Return [x, y] of the center of cell containing provided text 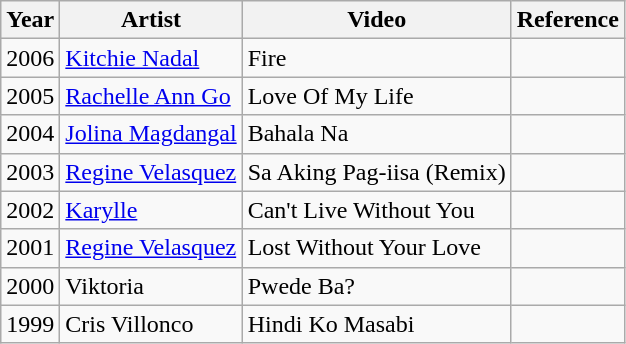
Cris Villonco [151, 324]
Bahala Na [376, 134]
Sa Aking Pag-iisa (Remix) [376, 172]
1999 [30, 324]
2000 [30, 286]
Artist [151, 20]
Love Of My Life [376, 96]
2001 [30, 248]
2004 [30, 134]
Video [376, 20]
2005 [30, 96]
Can't Live Without You [376, 210]
Reference [568, 20]
Lost Without Your Love [376, 248]
Year [30, 20]
Rachelle Ann Go [151, 96]
Viktoria [151, 286]
2006 [30, 58]
2002 [30, 210]
Pwede Ba? [376, 286]
Karylle [151, 210]
Fire [376, 58]
Hindi Ko Masabi [376, 324]
Jolina Magdangal [151, 134]
2003 [30, 172]
Kitchie Nadal [151, 58]
